Scan for the cell matching the given text and deliver its [x, y] coordinate at center. 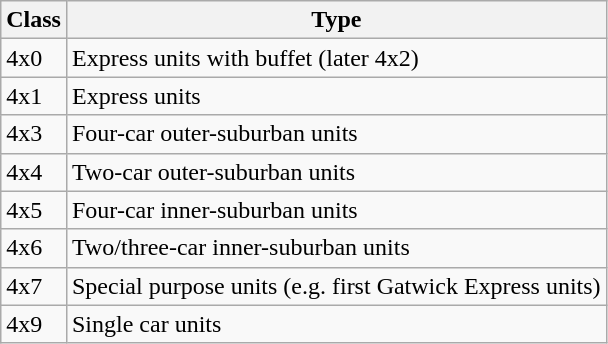
4x7 [34, 286]
4x4 [34, 172]
4x5 [34, 210]
4x6 [34, 248]
Express units [336, 96]
Special purpose units (e.g. first Gatwick Express units) [336, 286]
Four-car outer-suburban units [336, 134]
4x0 [34, 58]
Two-car outer-suburban units [336, 172]
4x1 [34, 96]
Express units with buffet (later 4x2) [336, 58]
Four-car inner-suburban units [336, 210]
4x9 [34, 324]
4x3 [34, 134]
Type [336, 20]
Single car units [336, 324]
Class [34, 20]
Two/three-car inner-suburban units [336, 248]
